From the cell containing the given text, extract its center point as [x, y] coordinate. 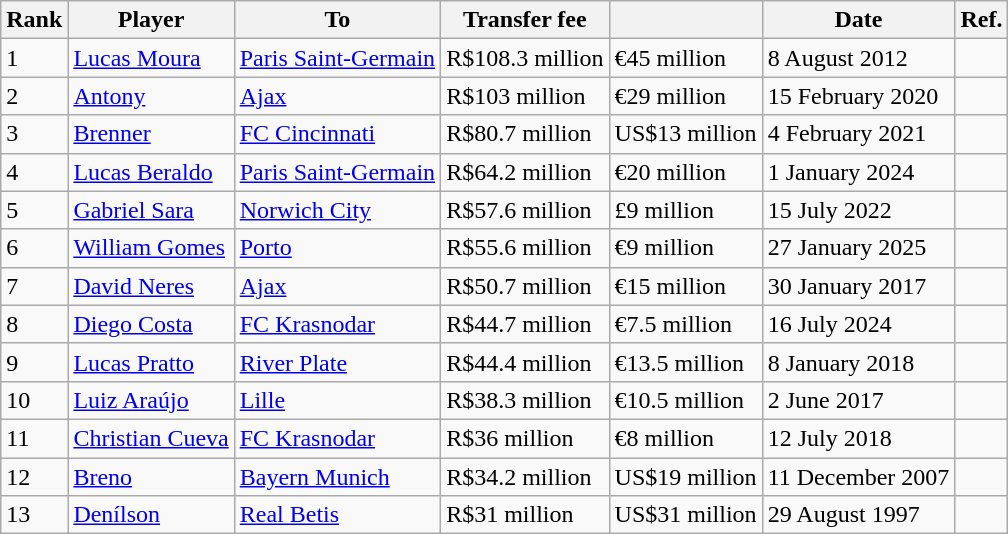
US$31 million [686, 515]
To [337, 20]
Real Betis [337, 515]
R$36 million [525, 438]
4 February 2021 [858, 134]
12 July 2018 [858, 438]
Lucas Pratto [151, 362]
€13.5 million [686, 362]
11 [34, 438]
€29 million [686, 96]
16 July 2024 [858, 324]
1 [34, 58]
11 December 2007 [858, 477]
€20 million [686, 172]
Player [151, 20]
2 June 2017 [858, 400]
R$57.6 million [525, 210]
10 [34, 400]
27 January 2025 [858, 248]
R$44.4 million [525, 362]
Rank [34, 20]
Norwich City [337, 210]
Christian Cueva [151, 438]
R$38.3 million [525, 400]
3 [34, 134]
€7.5 million [686, 324]
R$55.6 million [525, 248]
R$108.3 million [525, 58]
1 January 2024 [858, 172]
29 August 1997 [858, 515]
R$50.7 million [525, 286]
Luiz Araújo [151, 400]
US$13 million [686, 134]
12 [34, 477]
Brenner [151, 134]
Porto [337, 248]
R$44.7 million [525, 324]
Date [858, 20]
Lucas Moura [151, 58]
£9 million [686, 210]
€15 million [686, 286]
8 August 2012 [858, 58]
9 [34, 362]
Antony [151, 96]
Breno [151, 477]
€9 million [686, 248]
6 [34, 248]
8 January 2018 [858, 362]
R$34.2 million [525, 477]
€8 million [686, 438]
7 [34, 286]
David Neres [151, 286]
Transfer fee [525, 20]
4 [34, 172]
€10.5 million [686, 400]
FC Cincinnati [337, 134]
13 [34, 515]
R$64.2 million [525, 172]
30 January 2017 [858, 286]
William Gomes [151, 248]
Ref. [982, 20]
Lille [337, 400]
US$19 million [686, 477]
R$80.7 million [525, 134]
Lucas Beraldo [151, 172]
15 July 2022 [858, 210]
R$31 million [525, 515]
River Plate [337, 362]
€45 million [686, 58]
Diego Costa [151, 324]
5 [34, 210]
R$103 million [525, 96]
8 [34, 324]
15 February 2020 [858, 96]
Gabriel Sara [151, 210]
2 [34, 96]
Bayern Munich [337, 477]
Denílson [151, 515]
